Extract the [x, y] coordinate from the center of the cell holding the provided text.  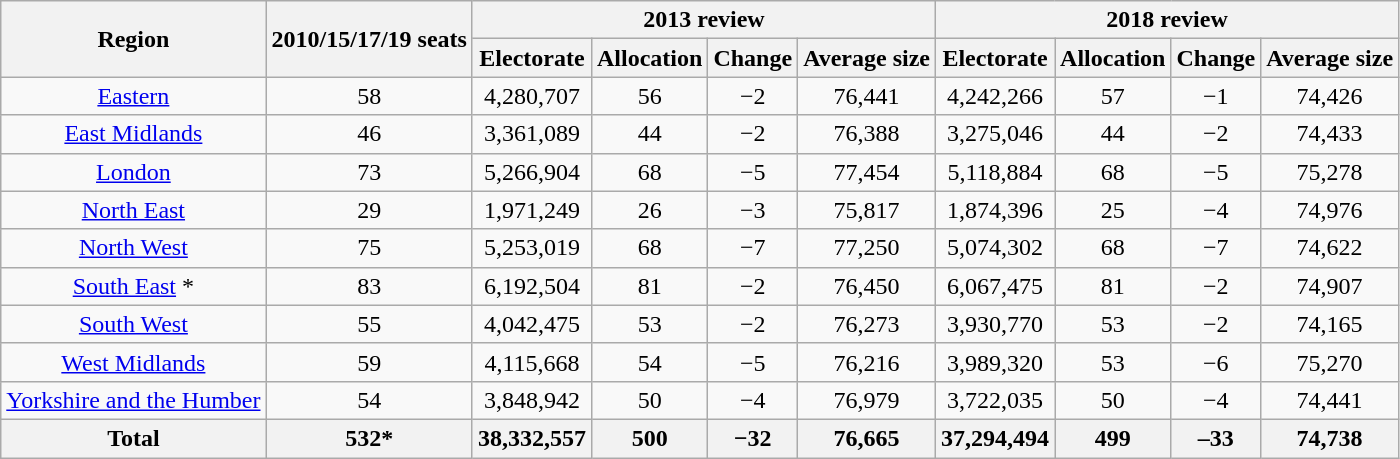
59 [369, 362]
5,118,884 [994, 172]
73 [369, 172]
East Midlands [134, 134]
3,930,770 [994, 324]
1,971,249 [532, 210]
6,192,504 [532, 286]
1,874,396 [994, 210]
76,979 [867, 400]
74,441 [1330, 400]
2010/15/17/19 seats [369, 39]
37,294,494 [994, 438]
74,426 [1330, 96]
−6 [1216, 362]
74,976 [1330, 210]
76,450 [867, 286]
4,115,668 [532, 362]
3,275,046 [994, 134]
5,253,019 [532, 248]
4,280,707 [532, 96]
76,665 [867, 438]
2018 review [1166, 20]
3,989,320 [994, 362]
2013 review [704, 20]
77,454 [867, 172]
3,361,089 [532, 134]
75 [369, 248]
500 [649, 438]
75,817 [867, 210]
South West [134, 324]
83 [369, 286]
5,266,904 [532, 172]
56 [649, 96]
46 [369, 134]
3,722,035 [994, 400]
South East * [134, 286]
Eastern [134, 96]
29 [369, 210]
25 [1113, 210]
Yorkshire and the Humber [134, 400]
75,278 [1330, 172]
4,042,475 [532, 324]
499 [1113, 438]
North East [134, 210]
58 [369, 96]
North West [134, 248]
London [134, 172]
76,388 [867, 134]
26 [649, 210]
−32 [753, 438]
74,433 [1330, 134]
Total [134, 438]
74,738 [1330, 438]
76,273 [867, 324]
38,332,557 [532, 438]
55 [369, 324]
76,441 [867, 96]
3,848,942 [532, 400]
West Midlands [134, 362]
75,270 [1330, 362]
–33 [1216, 438]
Region [134, 39]
76,216 [867, 362]
74,165 [1330, 324]
74,907 [1330, 286]
77,250 [867, 248]
57 [1113, 96]
4,242,266 [994, 96]
5,074,302 [994, 248]
532* [369, 438]
74,622 [1330, 248]
−3 [753, 210]
−1 [1216, 96]
6,067,475 [994, 286]
